Scan for the cell matching the given text and deliver its [X, Y] coordinate at center. 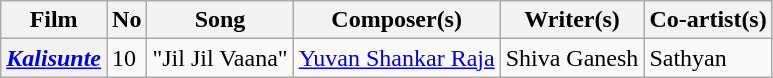
Sathyan [708, 58]
Composer(s) [396, 20]
"Jil Jil Vaana" [220, 58]
Kalisunte [54, 58]
Song [220, 20]
10 [127, 58]
No [127, 20]
Co-artist(s) [708, 20]
Yuvan Shankar Raja [396, 58]
Film [54, 20]
Shiva Ganesh [572, 58]
Writer(s) [572, 20]
